Search for the cell housing the specified text and yield its [x, y] center coordinate. 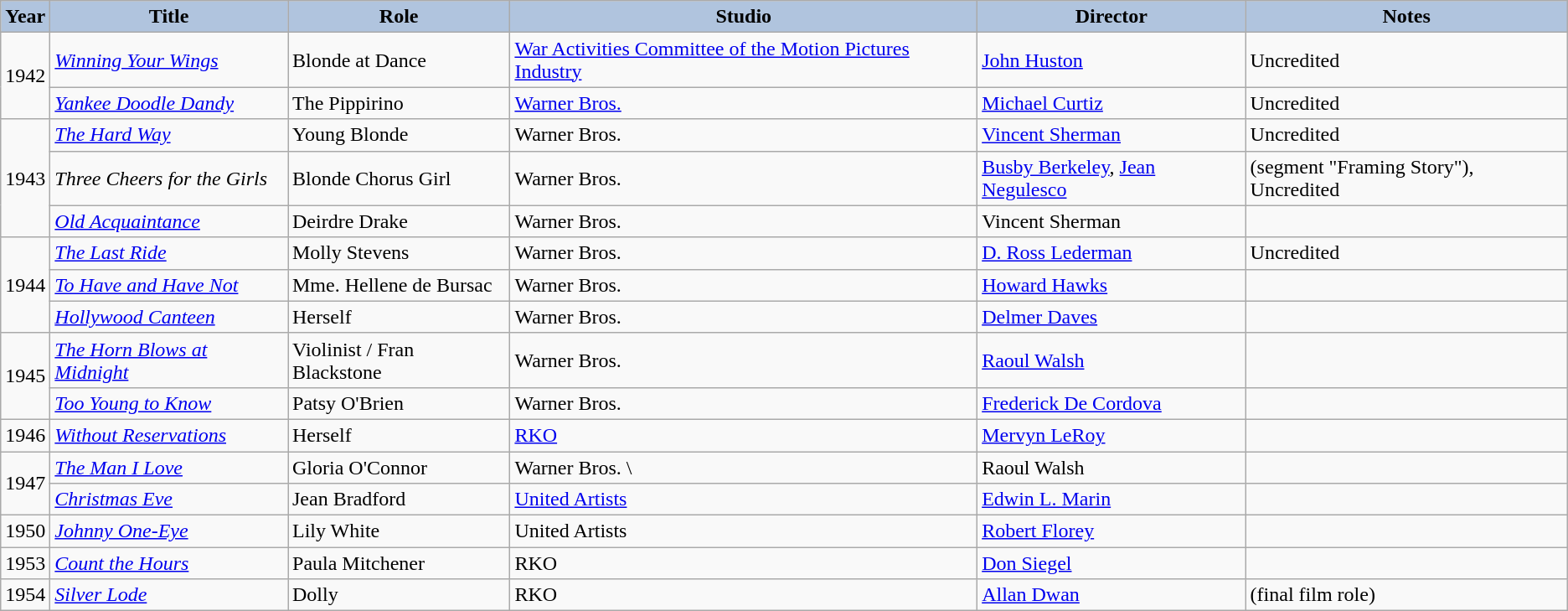
Old Acquaintance [169, 221]
Allan Dwan [1112, 595]
Hollywood Canteen [169, 317]
War Activities Committee of the Motion Pictures Industry [744, 60]
Warner Bros. \ [744, 467]
The Horn Blows at Midnight [169, 360]
The Last Ride [169, 253]
Young Blonde [399, 135]
Three Cheers for the Girls [169, 178]
Too Young to Know [169, 403]
Title [169, 17]
1943 [25, 178]
John Huston [1112, 60]
Director [1112, 17]
D. Ross Lederman [1112, 253]
Lily White [399, 531]
Mme. Hellene de Bursac [399, 285]
1946 [25, 435]
Mervyn LeRoy [1112, 435]
Deirdre Drake [399, 221]
1942 [25, 75]
Johnny One-Eye [169, 531]
Year [25, 17]
Christmas Eve [169, 500]
Violinist / Fran Blackstone [399, 360]
Blonde Chorus Girl [399, 178]
(segment "Framing Story"), Uncredited [1406, 178]
Edwin L. Marin [1112, 500]
Paula Mitchener [399, 563]
The Pippirino [399, 103]
1947 [25, 483]
Notes [1406, 17]
1945 [25, 375]
1953 [25, 563]
(final film role) [1406, 595]
Michael Curtiz [1112, 103]
Robert Florey [1112, 531]
Silver Lode [169, 595]
Patsy O'Brien [399, 403]
Blonde at Dance [399, 60]
Yankee Doodle Dandy [169, 103]
Delmer Daves [1112, 317]
Don Siegel [1112, 563]
To Have and Have Not [169, 285]
1954 [25, 595]
The Man I Love [169, 467]
1944 [25, 285]
Winning Your Wings [169, 60]
Gloria O'Connor [399, 467]
1950 [25, 531]
Without Reservations [169, 435]
Role [399, 17]
Busby Berkeley, Jean Negulesco [1112, 178]
The Hard Way [169, 135]
Jean Bradford [399, 500]
Dolly [399, 595]
Studio [744, 17]
Count the Hours [169, 563]
Frederick De Cordova [1112, 403]
Molly Stevens [399, 253]
Howard Hawks [1112, 285]
